Provide the [x, y] coordinate of the cell's center where the given text is located.  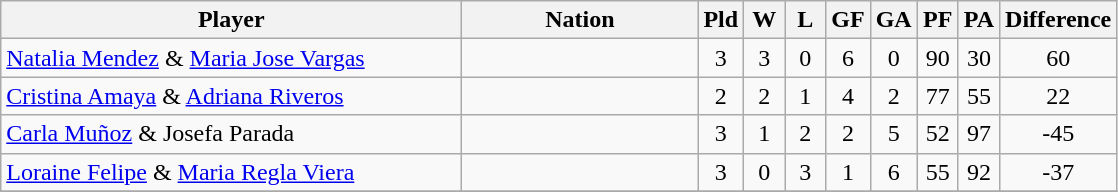
PF [938, 20]
-37 [1058, 172]
Cristina Amaya & Adriana Riveros [232, 96]
PA [978, 20]
Difference [1058, 20]
GA [894, 20]
-45 [1058, 134]
92 [978, 172]
Player [232, 20]
W [764, 20]
Nation [580, 20]
4 [848, 96]
Loraine Felipe & Maria Regla Viera [232, 172]
22 [1058, 96]
30 [978, 58]
97 [978, 134]
GF [848, 20]
Pld [721, 20]
Natalia Mendez & Maria Jose Vargas [232, 58]
5 [894, 134]
52 [938, 134]
90 [938, 58]
77 [938, 96]
60 [1058, 58]
Carla Muñoz & Josefa Parada [232, 134]
L [806, 20]
